Identify which cell holds the provided text, then report its (x, y) central coordinate. 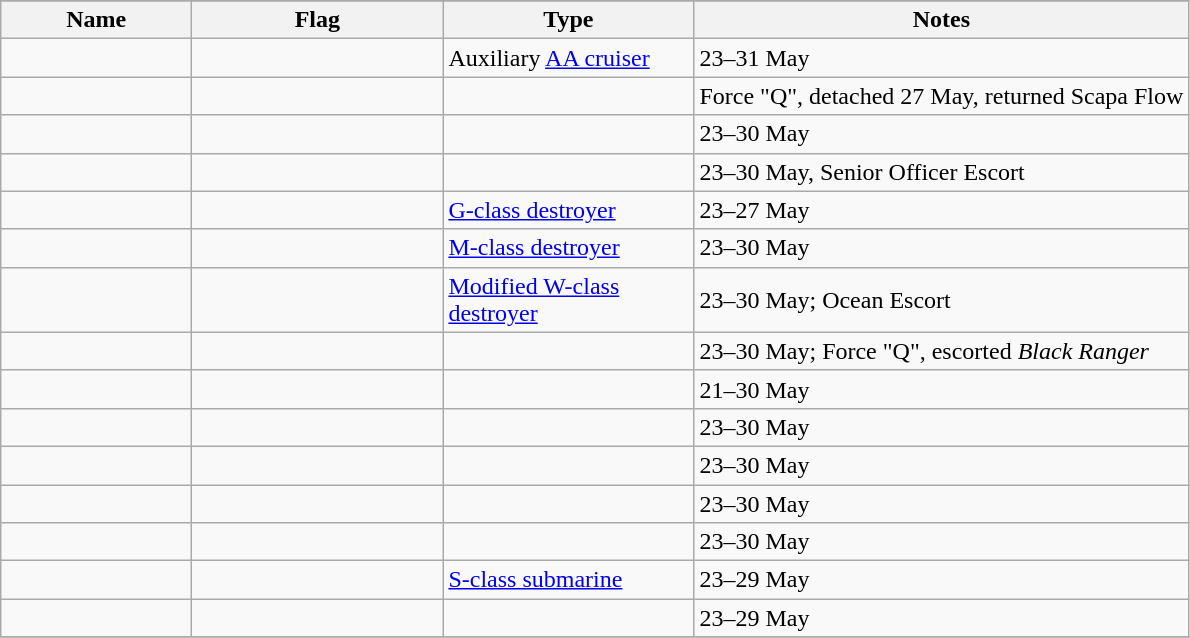
23–30 May, Senior Officer Escort (942, 172)
23–27 May (942, 210)
Flag (318, 20)
Type (568, 20)
21–30 May (942, 389)
23–30 May; Ocean Escort (942, 300)
23–31 May (942, 58)
Name (96, 20)
Modified W-class destroyer (568, 300)
23–30 May; Force "Q", escorted Black Ranger (942, 351)
M-class destroyer (568, 248)
Force "Q", detached 27 May, returned Scapa Flow (942, 96)
Auxiliary AA cruiser (568, 58)
S-class submarine (568, 580)
G-class destroyer (568, 210)
Notes (942, 20)
